Detect which cell encompasses the target text, then output its [X, Y] center coordinate. 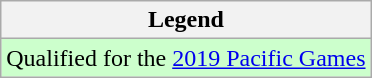
Qualified for the 2019 Pacific Games [186, 58]
Legend [186, 20]
